Output the (X, Y) coordinate of the center of the cell containing the given text.  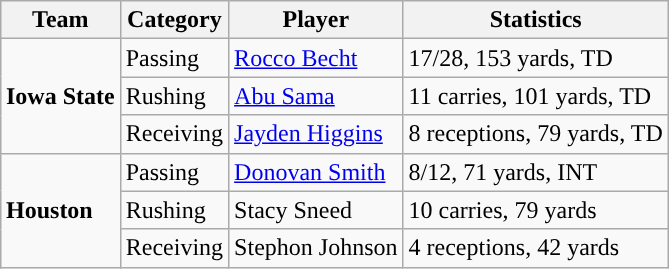
Team (60, 20)
17/28, 153 yards, TD (536, 58)
Abu Sama (316, 96)
Statistics (536, 20)
11 carries, 101 yards, TD (536, 96)
Iowa State (60, 96)
8/12, 71 yards, INT (536, 172)
Category (174, 20)
Houston (60, 210)
Stacy Sneed (316, 210)
Jayden Higgins (316, 134)
Donovan Smith (316, 172)
Rocco Becht (316, 58)
Stephon Johnson (316, 248)
8 receptions, 79 yards, TD (536, 134)
Player (316, 20)
10 carries, 79 yards (536, 210)
4 receptions, 42 yards (536, 248)
